Identify which cell holds the provided text, then report its (x, y) central coordinate. 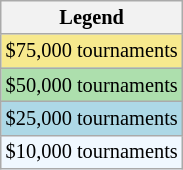
Legend (92, 17)
$75,000 tournaments (92, 51)
$25,000 tournaments (92, 118)
$50,000 tournaments (92, 85)
$10,000 tournaments (92, 152)
